Pinpoint the cell where the given text exists, returning its (x, y) midpoint coordinate. 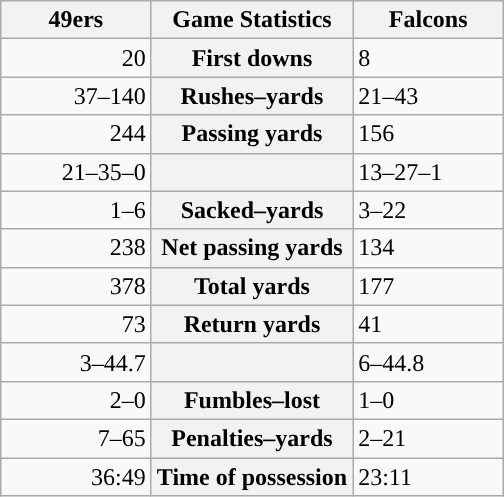
Penalties–yards (252, 438)
Total yards (252, 286)
73 (76, 324)
21–43 (428, 96)
Falcons (428, 20)
1–0 (428, 400)
23:11 (428, 477)
Return yards (252, 324)
3–44.7 (76, 362)
Time of possession (252, 477)
6–44.8 (428, 362)
20 (76, 58)
8 (428, 58)
21–35–0 (76, 172)
177 (428, 286)
244 (76, 134)
Fumbles–lost (252, 400)
13–27–1 (428, 172)
41 (428, 324)
Rushes–yards (252, 96)
2–0 (76, 400)
2–21 (428, 438)
378 (76, 286)
49ers (76, 20)
Passing yards (252, 134)
3–22 (428, 210)
Game Statistics (252, 20)
Net passing yards (252, 248)
134 (428, 248)
1–6 (76, 210)
7–65 (76, 438)
Sacked–yards (252, 210)
238 (76, 248)
First downs (252, 58)
37–140 (76, 96)
36:49 (76, 477)
156 (428, 134)
